Determine the [x, y] coordinate at the center of the cell enclosing the given text.  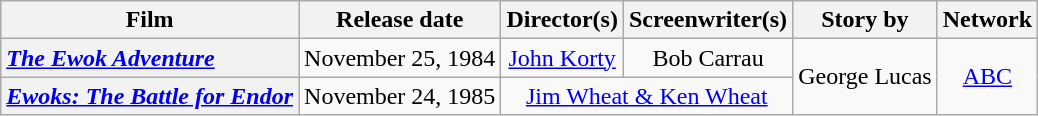
Jim Wheat & Ken Wheat [647, 96]
Bob Carrau [708, 58]
Release date [400, 20]
Film [150, 20]
Screenwriter(s) [708, 20]
The Ewok Adventure [150, 58]
November 25, 1984 [400, 58]
George Lucas [866, 77]
ABC [987, 77]
Ewoks: The Battle for Endor [150, 96]
John Korty [562, 58]
Director(s) [562, 20]
Story by [866, 20]
November 24, 1985 [400, 96]
Network [987, 20]
